Search for the cell housing the specified text and yield its [x, y] center coordinate. 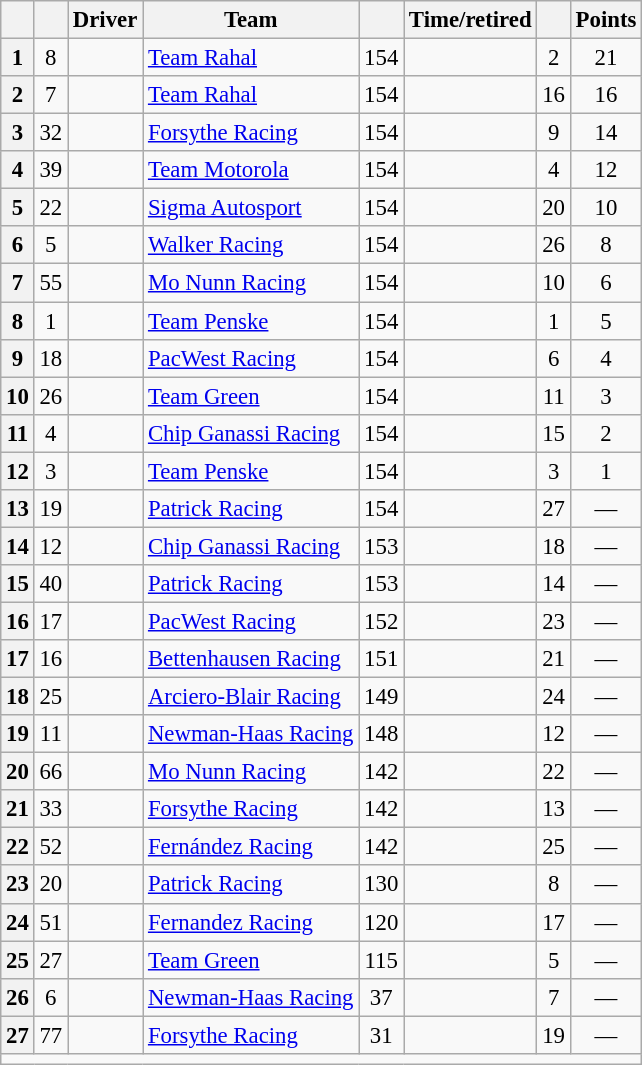
55 [50, 283]
149 [382, 697]
Walker Racing [251, 245]
Team Motorola [251, 170]
130 [382, 885]
115 [382, 960]
Points [606, 20]
Fernández Racing [251, 847]
148 [382, 734]
31 [382, 1035]
Driver [106, 20]
77 [50, 1035]
Arciero-Blair Racing [251, 697]
120 [382, 922]
39 [50, 170]
40 [50, 584]
32 [50, 133]
Time/retired [470, 20]
52 [50, 847]
151 [382, 659]
66 [50, 772]
152 [382, 621]
Fernandez Racing [251, 922]
37 [382, 997]
51 [50, 922]
Bettenhausen Racing [251, 659]
Team [251, 20]
Sigma Autosport [251, 208]
33 [50, 809]
